Return [x, y] of the center of cell containing provided text 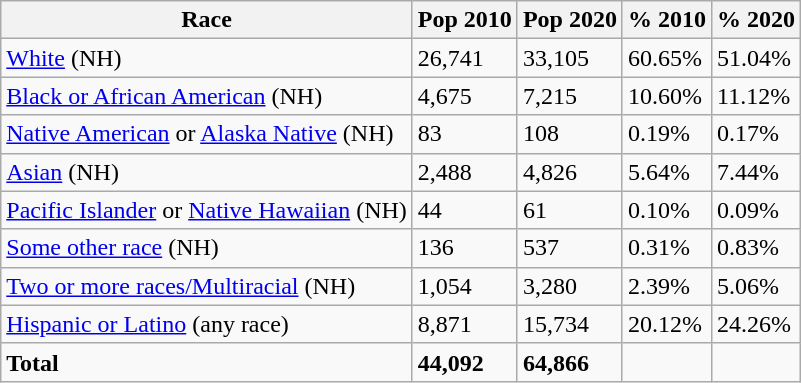
51.04% [756, 58]
7,215 [570, 96]
60.65% [666, 58]
7.44% [756, 172]
White (NH) [207, 58]
64,866 [570, 362]
0.19% [666, 134]
% 2010 [666, 20]
3,280 [570, 286]
44 [464, 210]
10.60% [666, 96]
108 [570, 134]
537 [570, 248]
15,734 [570, 324]
% 2020 [756, 20]
136 [464, 248]
33,105 [570, 58]
83 [464, 134]
61 [570, 210]
2,488 [464, 172]
0.10% [666, 210]
Asian (NH) [207, 172]
Two or more races/Multiracial (NH) [207, 286]
44,092 [464, 362]
20.12% [666, 324]
Total [207, 362]
5.06% [756, 286]
0.31% [666, 248]
26,741 [464, 58]
2.39% [666, 286]
8,871 [464, 324]
Pop 2010 [464, 20]
Hispanic or Latino (any race) [207, 324]
0.09% [756, 210]
5.64% [666, 172]
Pacific Islander or Native Hawaiian (NH) [207, 210]
Race [207, 20]
4,826 [570, 172]
Native American or Alaska Native (NH) [207, 134]
0.17% [756, 134]
0.83% [756, 248]
Some other race (NH) [207, 248]
1,054 [464, 286]
Black or African American (NH) [207, 96]
11.12% [756, 96]
24.26% [756, 324]
4,675 [464, 96]
Pop 2020 [570, 20]
